Return (x, y) of the center of cell containing provided text 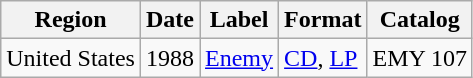
Format (323, 20)
EMY 107 (420, 58)
Label (240, 20)
1988 (170, 58)
Region (71, 20)
Catalog (420, 20)
United States (71, 58)
Date (170, 20)
CD, LP (323, 58)
Enemy (240, 58)
